Search for the cell housing the specified text and yield its [x, y] center coordinate. 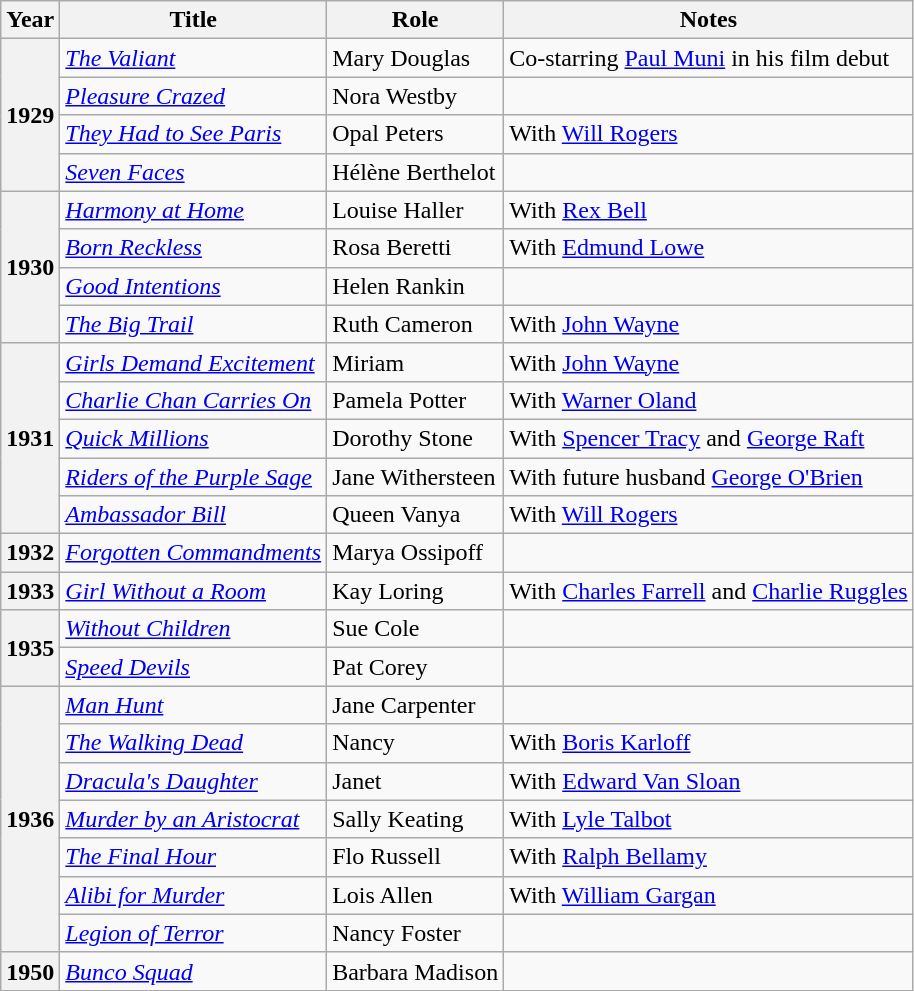
Without Children [194, 629]
With William Gargan [708, 895]
With Ralph Bellamy [708, 857]
The Final Hour [194, 857]
Rosa Beretti [416, 248]
Dorothy Stone [416, 438]
Riders of the Purple Sage [194, 477]
Dracula's Daughter [194, 781]
With Warner Oland [708, 400]
Murder by an Aristocrat [194, 819]
1936 [30, 819]
Pleasure Crazed [194, 96]
Mary Douglas [416, 58]
1929 [30, 115]
Pat Corey [416, 667]
Queen Vanya [416, 515]
With Lyle Talbot [708, 819]
Speed Devils [194, 667]
Role [416, 20]
Bunco Squad [194, 971]
Sally Keating [416, 819]
They Had to See Paris [194, 134]
1932 [30, 553]
The Walking Dead [194, 743]
Lois Allen [416, 895]
With Rex Bell [708, 210]
1935 [30, 648]
Ambassador Bill [194, 515]
Forgotten Commandments [194, 553]
Opal Peters [416, 134]
Girl Without a Room [194, 591]
Legion of Terror [194, 933]
Harmony at Home [194, 210]
Nancy Foster [416, 933]
Notes [708, 20]
Pamela Potter [416, 400]
With Boris Karloff [708, 743]
Marya Ossipoff [416, 553]
Quick Millions [194, 438]
Louise Haller [416, 210]
Title [194, 20]
Barbara Madison [416, 971]
Jane Carpenter [416, 705]
With Edward Van Sloan [708, 781]
1930 [30, 267]
Janet [416, 781]
Charlie Chan Carries On [194, 400]
Seven Faces [194, 172]
Kay Loring [416, 591]
Hélène Berthelot [416, 172]
Nora Westby [416, 96]
The Big Trail [194, 324]
Good Intentions [194, 286]
With Edmund Lowe [708, 248]
1931 [30, 438]
With Charles Farrell and Charlie Ruggles [708, 591]
Co-starring Paul Muni in his film debut [708, 58]
The Valiant [194, 58]
Sue Cole [416, 629]
Born Reckless [194, 248]
1933 [30, 591]
Alibi for Murder [194, 895]
Ruth Cameron [416, 324]
Year [30, 20]
Miriam [416, 362]
With future husband George O'Brien [708, 477]
Man Hunt [194, 705]
Nancy [416, 743]
Helen Rankin [416, 286]
1950 [30, 971]
With Spencer Tracy and George Raft [708, 438]
Jane Withersteen [416, 477]
Flo Russell [416, 857]
Girls Demand Excitement [194, 362]
